Pinpoint the cell where the given text exists, returning its (X, Y) midpoint coordinate. 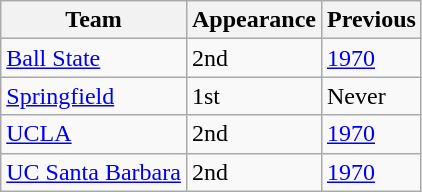
UCLA (94, 134)
Never (371, 96)
1st (254, 96)
Previous (371, 20)
UC Santa Barbara (94, 172)
Ball State (94, 58)
Springfield (94, 96)
Appearance (254, 20)
Team (94, 20)
